Return the (x, y) coordinate for the center point of the cell that contains the specified text.  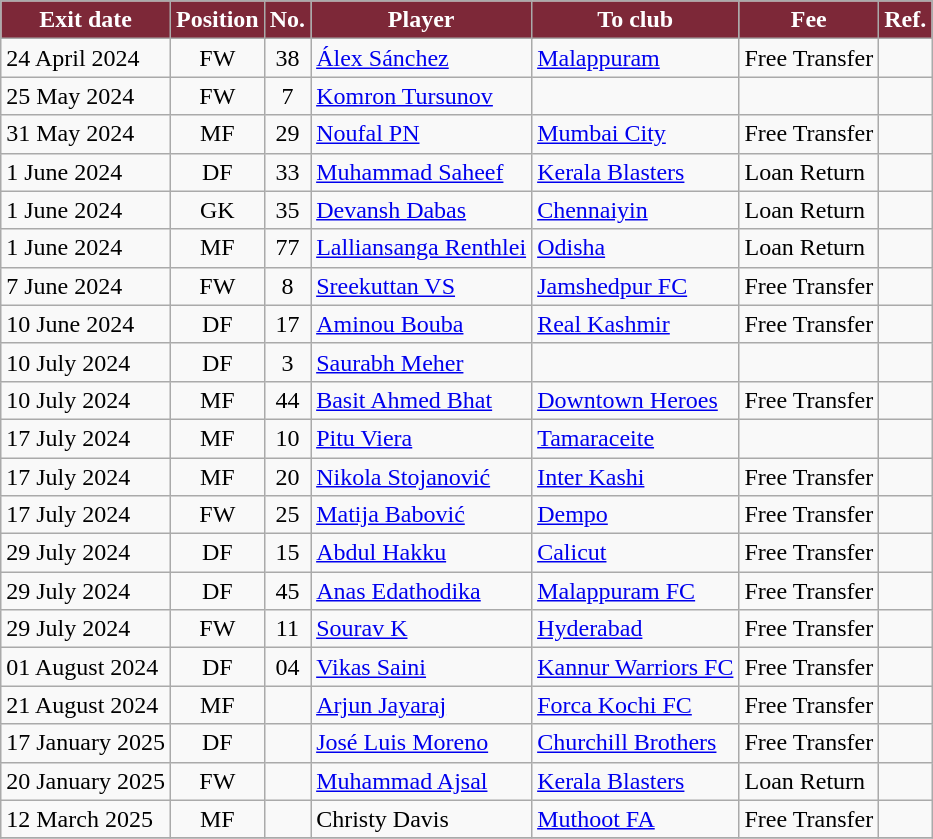
Odisha (636, 248)
Pitu Viera (422, 438)
Dempo (636, 515)
35 (287, 210)
José Luis Moreno (422, 743)
To club (636, 20)
Hyderabad (636, 629)
Anas Edathodika (422, 591)
Christy Davis (422, 819)
Vikas Saini (422, 667)
Muhammad Ajsal (422, 781)
45 (287, 591)
17 (287, 324)
Ref. (906, 20)
10 June 2024 (86, 324)
11 (287, 629)
15 (287, 553)
No. (287, 20)
Lalliansanga Renthlei (422, 248)
04 (287, 667)
24 April 2024 (86, 58)
Calicut (636, 553)
44 (287, 400)
Matija Babović (422, 515)
Malappuram FC (636, 591)
Nikola Stojanović (422, 477)
Kannur Warriors FC (636, 667)
17 January 2025 (86, 743)
Mumbai City (636, 134)
Downtown Heroes (636, 400)
21 August 2024 (86, 705)
Devansh Dabas (422, 210)
38 (287, 58)
Muhammad Saheef (422, 172)
7 (287, 96)
20 (287, 477)
Álex Sánchez (422, 58)
Sreekuttan VS (422, 286)
Inter Kashi (636, 477)
Position (217, 20)
33 (287, 172)
25 May 2024 (86, 96)
Jamshedpur FC (636, 286)
GK (217, 210)
3 (287, 362)
7 June 2024 (86, 286)
Muthoot FA (636, 819)
Exit date (86, 20)
20 January 2025 (86, 781)
Malappuram (636, 58)
Sourav K (422, 629)
Abdul Hakku (422, 553)
29 (287, 134)
Churchill Brothers (636, 743)
Aminou Bouba (422, 324)
Real Kashmir (636, 324)
12 March 2025 (86, 819)
10 (287, 438)
Tamaraceite (636, 438)
Komron Tursunov (422, 96)
Arjun Jayaraj (422, 705)
77 (287, 248)
01 August 2024 (86, 667)
Saurabh Meher (422, 362)
8 (287, 286)
Basit Ahmed Bhat (422, 400)
Fee (809, 20)
Forca Kochi FC (636, 705)
25 (287, 515)
Noufal PN (422, 134)
31 May 2024 (86, 134)
Player (422, 20)
Chennaiyin (636, 210)
